Find where the given text appears and provide that cell's center as [X, Y] coordinate. 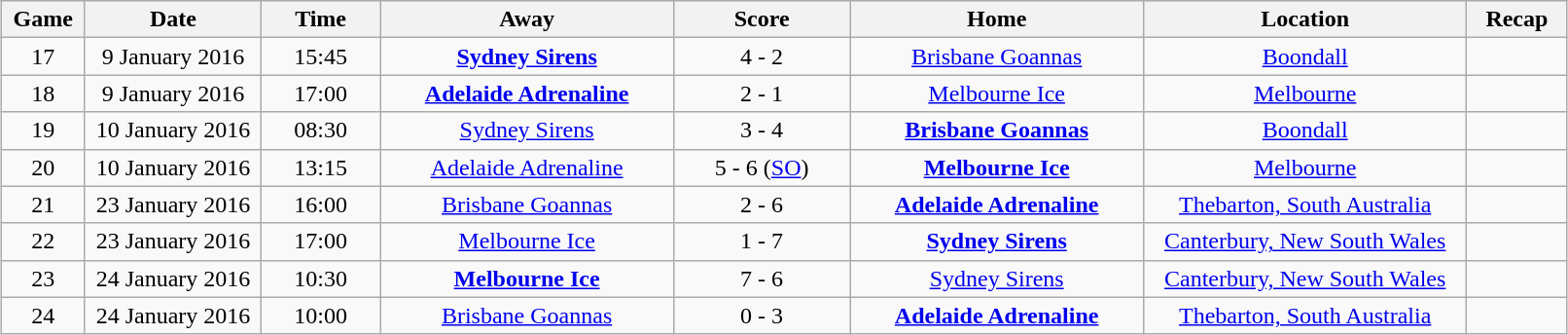
Time [321, 19]
3 - 4 [763, 130]
20 [43, 167]
4 - 2 [763, 56]
1 - 7 [763, 242]
21 [43, 205]
17 [43, 56]
08:30 [321, 130]
Home [997, 19]
10:00 [321, 316]
16:00 [321, 205]
24 [43, 316]
Score [763, 19]
Recap [1517, 19]
Game [43, 19]
2 - 6 [763, 205]
Away [527, 19]
22 [43, 242]
7 - 6 [763, 279]
15:45 [321, 56]
0 - 3 [763, 316]
2 - 1 [763, 93]
5 - 6 (SO) [763, 167]
Location [1305, 19]
19 [43, 130]
23 [43, 279]
18 [43, 93]
13:15 [321, 167]
10:30 [321, 279]
Date [173, 19]
